For the text-containing cell, return its midpoint in [x, y] coordinate format. 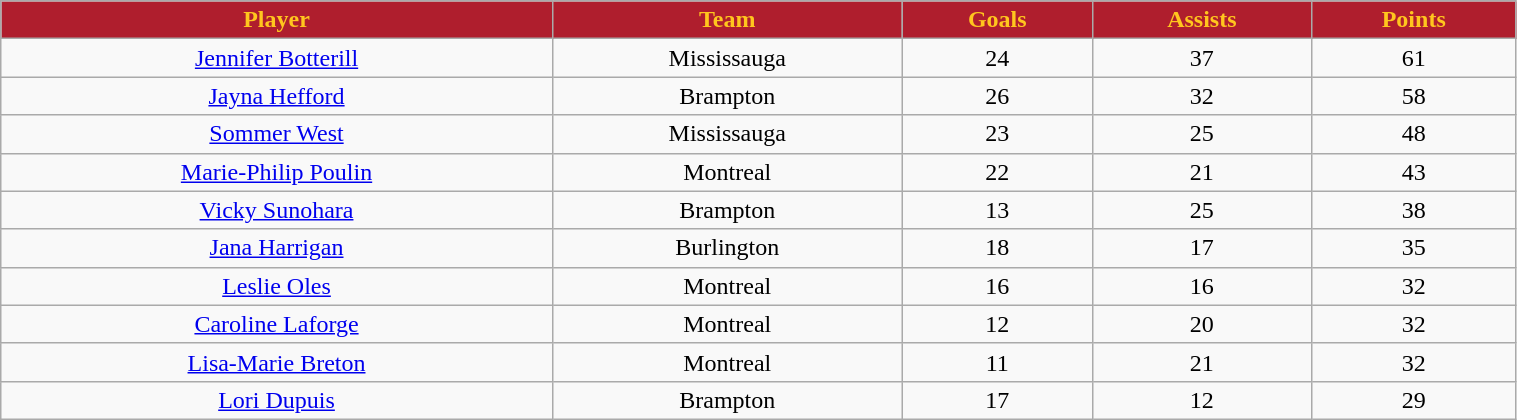
Assists [1202, 20]
Lisa-Marie Breton [277, 362]
22 [997, 172]
Goals [997, 20]
29 [1414, 400]
Caroline Laforge [277, 324]
Sommer West [277, 134]
Jana Harrigan [277, 248]
58 [1414, 96]
Marie-Philip Poulin [277, 172]
Team [727, 20]
18 [997, 248]
43 [1414, 172]
35 [1414, 248]
26 [997, 96]
Burlington [727, 248]
37 [1202, 58]
13 [997, 210]
Jayna Hefford [277, 96]
20 [1202, 324]
23 [997, 134]
48 [1414, 134]
Player [277, 20]
11 [997, 362]
Vicky Sunohara [277, 210]
38 [1414, 210]
Jennifer Botterill [277, 58]
61 [1414, 58]
Lori Dupuis [277, 400]
24 [997, 58]
Leslie Oles [277, 286]
Points [1414, 20]
